Scan for the cell matching the given text and deliver its (x, y) coordinate at center. 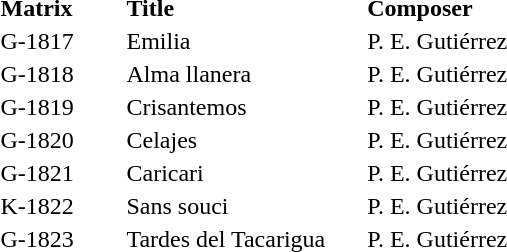
Sans souci (244, 206)
Emilia (244, 41)
Alma llanera (244, 74)
Caricari (244, 173)
Crisantemos (244, 107)
Celajes (244, 140)
